For the text-containing cell, return its midpoint in [X, Y] coordinate format. 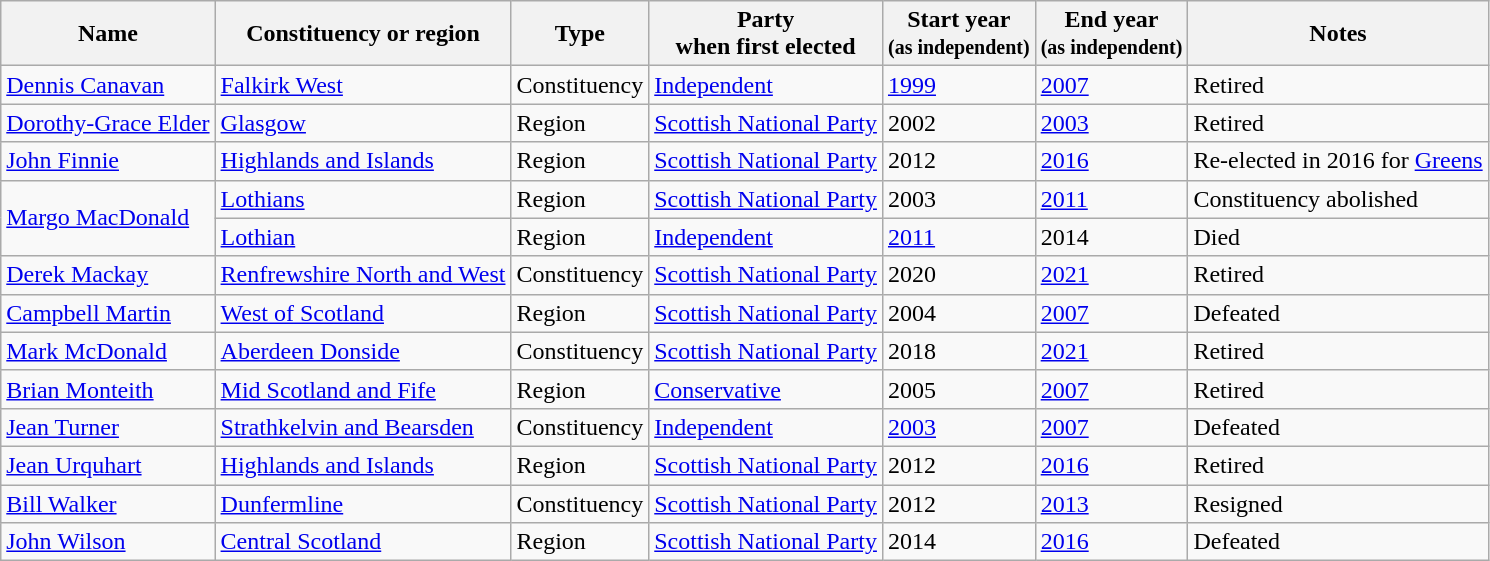
Mid Scotland and Fife [363, 389]
2002 [958, 123]
Margo MacDonald [108, 218]
Constituency abolished [1338, 199]
Lothians [363, 199]
Brian Monteith [108, 389]
Resigned [1338, 503]
Renfrewshire North and West [363, 275]
Constituency or region [363, 34]
2013 [1112, 503]
Name [108, 34]
Central Scotland [363, 542]
John Finnie [108, 161]
Derek Mackay [108, 275]
Bill Walker [108, 503]
2004 [958, 313]
2020 [958, 275]
Falkirk West [363, 85]
Dunfermline [363, 503]
Lothian [363, 237]
Type [580, 34]
Strathkelvin and Bearsden [363, 427]
End year(as independent) [1112, 34]
2018 [958, 351]
Mark McDonald [108, 351]
Re-elected in 2016 for Greens [1338, 161]
Died [1338, 237]
Notes [1338, 34]
Start year(as independent) [958, 34]
Conservative [766, 389]
2005 [958, 389]
Partywhen first elected [766, 34]
Jean Turner [108, 427]
Dorothy-Grace Elder [108, 123]
John Wilson [108, 542]
Dennis Canavan [108, 85]
1999 [958, 85]
West of Scotland [363, 313]
Jean Urquhart [108, 465]
Aberdeen Donside [363, 351]
Campbell Martin [108, 313]
Glasgow [363, 123]
